For the text-containing cell, return its midpoint in [x, y] coordinate format. 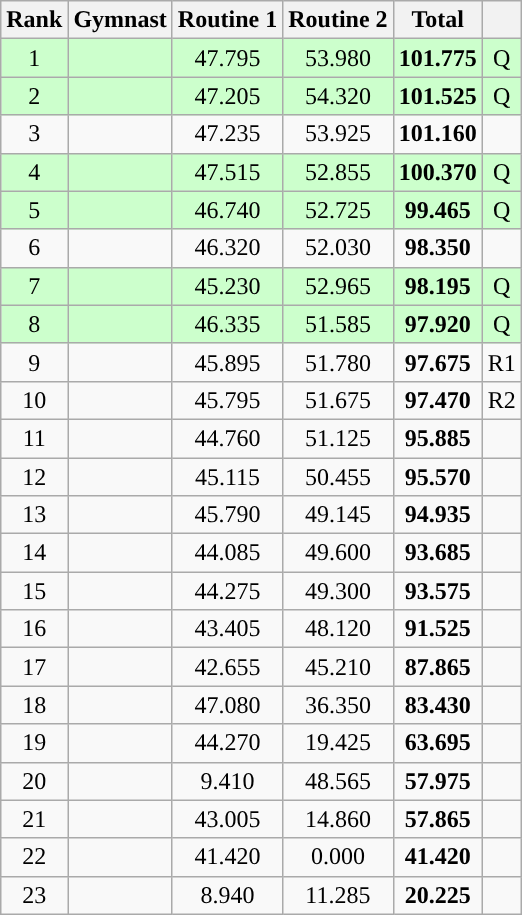
94.935 [438, 515]
19.425 [338, 743]
44.085 [227, 553]
57.975 [438, 781]
45.115 [227, 477]
11 [34, 438]
101.525 [438, 96]
36.350 [338, 705]
44.275 [227, 591]
51.585 [338, 324]
2 [34, 96]
45.230 [227, 286]
52.855 [338, 172]
83.430 [438, 705]
98.350 [438, 248]
23 [34, 895]
44.270 [227, 743]
19 [34, 743]
4 [34, 172]
50.455 [338, 477]
44.760 [227, 438]
R1 [502, 362]
Rank [34, 20]
98.195 [438, 286]
47.205 [227, 96]
46.320 [227, 248]
20.225 [438, 895]
46.740 [227, 210]
97.920 [438, 324]
20 [34, 781]
47.080 [227, 705]
45.210 [338, 667]
57.865 [438, 819]
0.000 [338, 857]
49.600 [338, 553]
51.125 [338, 438]
R2 [502, 400]
5 [34, 210]
97.675 [438, 362]
15 [34, 591]
48.120 [338, 629]
47.795 [227, 58]
87.865 [438, 667]
48.565 [338, 781]
18 [34, 705]
17 [34, 667]
101.160 [438, 134]
7 [34, 286]
22 [34, 857]
100.370 [438, 172]
12 [34, 477]
95.570 [438, 477]
8 [34, 324]
52.030 [338, 248]
9 [34, 362]
43.005 [227, 819]
93.685 [438, 553]
91.525 [438, 629]
43.405 [227, 629]
52.725 [338, 210]
53.980 [338, 58]
54.320 [338, 96]
46.335 [227, 324]
11.285 [338, 895]
49.300 [338, 591]
16 [34, 629]
10 [34, 400]
Routine 2 [338, 20]
47.235 [227, 134]
95.885 [438, 438]
3 [34, 134]
42.655 [227, 667]
53.925 [338, 134]
6 [34, 248]
101.775 [438, 58]
49.145 [338, 515]
Gymnast [120, 20]
93.575 [438, 591]
45.790 [227, 515]
45.895 [227, 362]
21 [34, 819]
14 [34, 553]
51.780 [338, 362]
45.795 [227, 400]
14.860 [338, 819]
8.940 [227, 895]
9.410 [227, 781]
1 [34, 58]
47.515 [227, 172]
51.675 [338, 400]
97.470 [438, 400]
63.695 [438, 743]
13 [34, 515]
Routine 1 [227, 20]
52.965 [338, 286]
Total [438, 20]
99.465 [438, 210]
